Search for the cell housing the specified text and yield its [x, y] center coordinate. 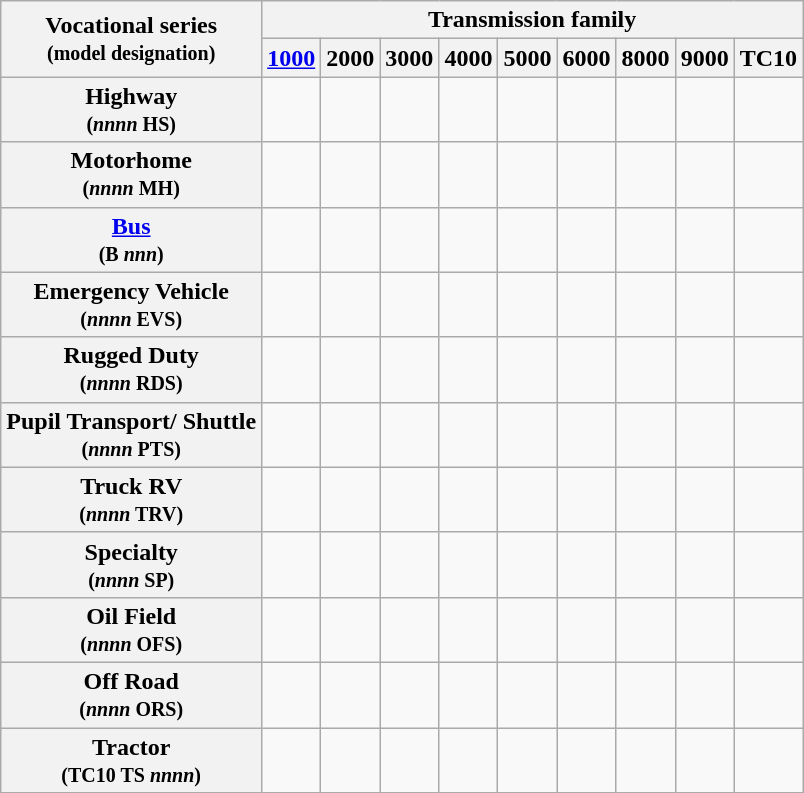
2000 [350, 58]
Tractor(TC10 TS nnnn) [132, 760]
Truck RV(nnnn TRV) [132, 500]
Specialty(nnnn SP) [132, 564]
4000 [468, 58]
Off Road(nnnn ORS) [132, 694]
Highway(nnnn HS) [132, 110]
5000 [528, 58]
TC10 [768, 58]
Rugged Duty(nnnn RDS) [132, 370]
8000 [646, 58]
Bus(B nnn) [132, 240]
Emergency Vehicle(nnnn EVS) [132, 304]
3000 [410, 58]
9000 [704, 58]
1000 [292, 58]
6000 [586, 58]
Pupil Transport/ Shuttle(nnnn PTS) [132, 434]
Vocational series(model designation) [132, 39]
Transmission family [532, 20]
Motorhome(nnnn MH) [132, 174]
Oil Field(nnnn OFS) [132, 630]
